Scan for the cell matching the given text and deliver its [X, Y] coordinate at center. 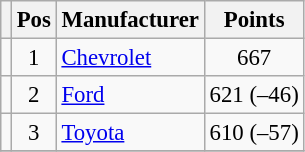
610 (–57) [254, 133]
Chevrolet [130, 58]
1 [34, 58]
Ford [130, 95]
Manufacturer [130, 20]
3 [34, 133]
621 (–46) [254, 95]
Points [254, 20]
Toyota [130, 133]
2 [34, 95]
667 [254, 58]
Pos [34, 20]
